Return the (x, y) coordinate for the center point of the cell that contains the specified text.  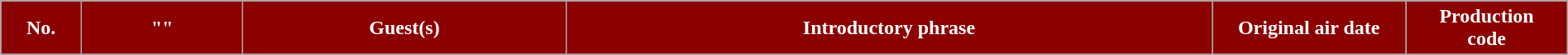
Production code (1487, 28)
No. (41, 28)
Original air date (1309, 28)
Introductory phrase (888, 28)
"" (162, 28)
Guest(s) (405, 28)
